For the text-containing cell, return its midpoint in (x, y) coordinate format. 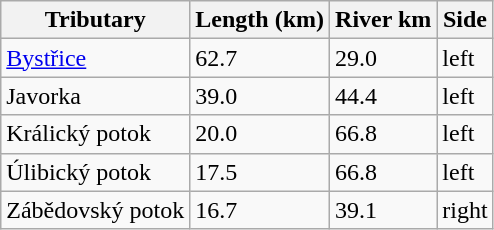
62.7 (260, 58)
Length (km) (260, 20)
Úlibický potok (96, 172)
Javorka (96, 96)
39.0 (260, 96)
39.1 (384, 210)
20.0 (260, 134)
29.0 (384, 58)
Tributary (96, 20)
Bystřice (96, 58)
17.5 (260, 172)
Zábědovský potok (96, 210)
right (465, 210)
Side (465, 20)
44.4 (384, 96)
River km (384, 20)
Králický potok (96, 134)
16.7 (260, 210)
